Return [x, y] of the center of cell containing provided text 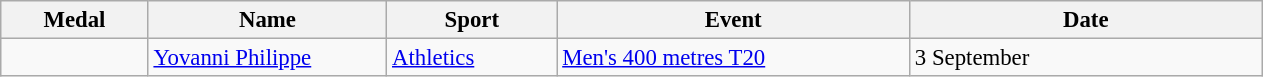
Sport [472, 20]
Name [268, 20]
Men's 400 metres T20 [734, 58]
Date [1086, 20]
Event [734, 20]
Athletics [472, 58]
Medal [74, 20]
Yovanni Philippe [268, 58]
3 September [1086, 58]
